Scan for the cell matching the given text and deliver its (x, y) coordinate at center. 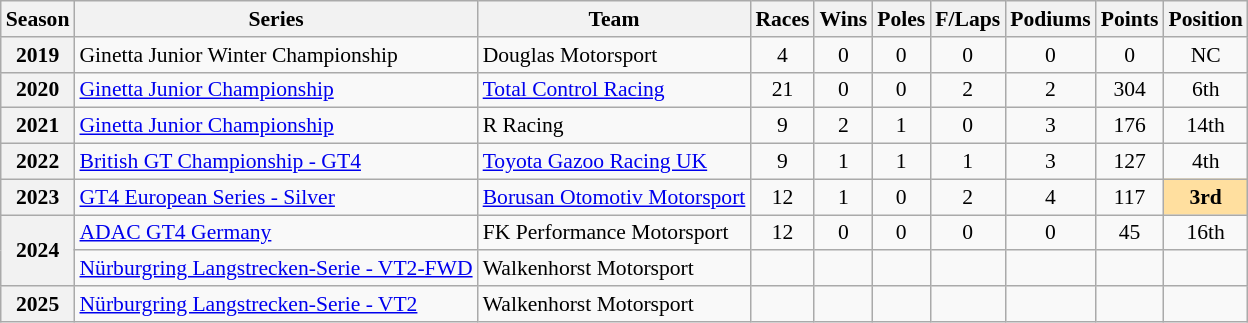
127 (1130, 162)
Podiums (1050, 19)
2025 (38, 304)
6th (1205, 90)
R Racing (614, 126)
Poles (901, 19)
Nürburgring Langstrecken-Serie - VT2 (276, 304)
45 (1130, 233)
Nürburgring Langstrecken-Serie - VT2-FWD (276, 269)
Total Control Racing (614, 90)
117 (1130, 197)
ADAC GT4 Germany (276, 233)
2021 (38, 126)
2023 (38, 197)
2019 (38, 55)
3rd (1205, 197)
14th (1205, 126)
Position (1205, 19)
176 (1130, 126)
2022 (38, 162)
Douglas Motorsport (614, 55)
Team (614, 19)
Borusan Otomotiv Motorsport (614, 197)
2024 (38, 250)
Races (782, 19)
Ginetta Junior Winter Championship (276, 55)
Season (38, 19)
F/Laps (968, 19)
British GT Championship - GT4 (276, 162)
304 (1130, 90)
21 (782, 90)
4th (1205, 162)
Wins (843, 19)
Toyota Gazoo Racing UK (614, 162)
2020 (38, 90)
Series (276, 19)
FK Performance Motorsport (614, 233)
NC (1205, 55)
16th (1205, 233)
Points (1130, 19)
GT4 European Series - Silver (276, 197)
